From the cell containing the given text, extract its center point as (x, y) coordinate. 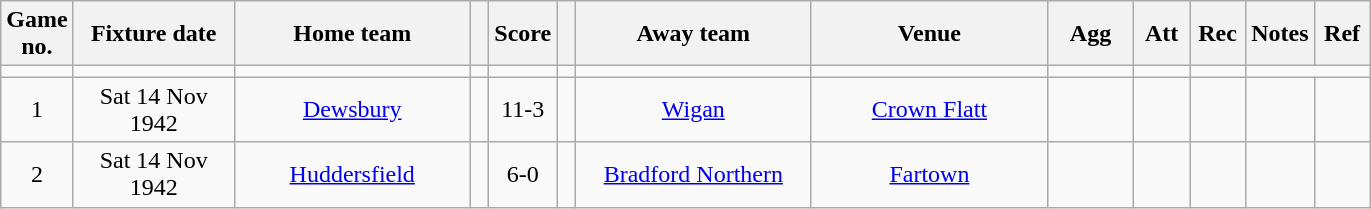
1 (37, 110)
Bradford Northern (693, 174)
Ref (1342, 34)
Huddersfield (352, 174)
Notes (1280, 34)
11-3 (523, 110)
6-0 (523, 174)
Att (1162, 34)
2 (37, 174)
Score (523, 34)
Home team (352, 34)
Dewsbury (352, 110)
Fartown (929, 174)
Crown Flatt (929, 110)
Agg (1090, 34)
Fixture date (154, 34)
Venue (929, 34)
Wigan (693, 110)
Away team (693, 34)
Rec (1218, 34)
Game no. (37, 34)
